Scan for the cell matching the given text and deliver its (x, y) coordinate at center. 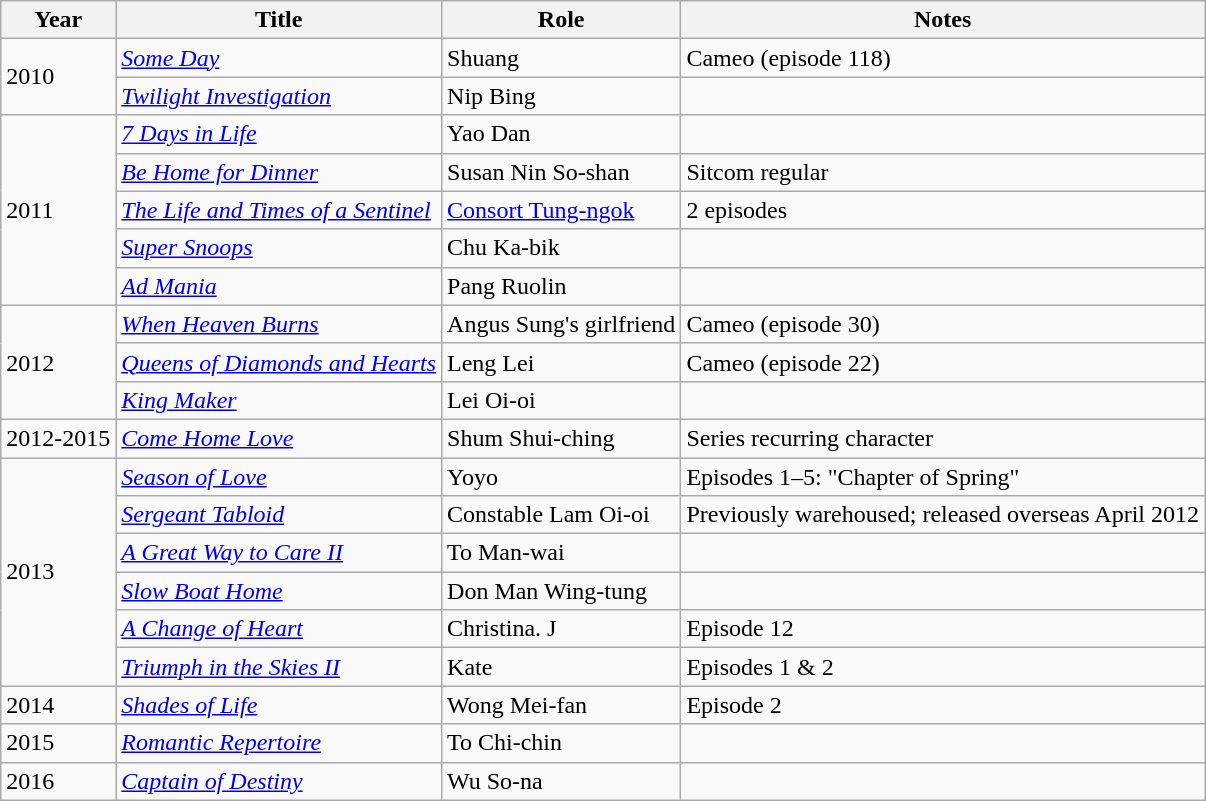
Yoyo (562, 477)
To Chi-chin (562, 743)
Cameo (episode 30) (943, 324)
2014 (58, 705)
Cameo (episode 118) (943, 58)
To Man-wai (562, 553)
The Life and Times of a Sentinel (279, 210)
Come Home Love (279, 438)
Be Home for Dinner (279, 172)
Lei Oi-oi (562, 400)
Christina. J (562, 629)
Role (562, 20)
Don Man Wing-tung (562, 591)
2 episodes (943, 210)
2010 (58, 77)
Kate (562, 667)
Twilight Investigation (279, 96)
Angus Sung's girlfriend (562, 324)
Episode 2 (943, 705)
Pang Ruolin (562, 286)
Consort Tung-ngok (562, 210)
7 Days in Life (279, 134)
2011 (58, 210)
Wong Mei-fan (562, 705)
Season of Love (279, 477)
Nip Bing (562, 96)
When Heaven Burns (279, 324)
Romantic Repertoire (279, 743)
Cameo (episode 22) (943, 362)
Queens of Diamonds and Hearts (279, 362)
Susan Nin So-shan (562, 172)
Slow Boat Home (279, 591)
Episodes 1–5: "Chapter of Spring" (943, 477)
2012 (58, 362)
Sitcom regular (943, 172)
2015 (58, 743)
2013 (58, 572)
Title (279, 20)
Shades of Life (279, 705)
Wu So-na (562, 781)
Notes (943, 20)
Previously warehoused; released overseas April 2012 (943, 515)
Chu Ka-bik (562, 248)
Shuang (562, 58)
Episodes 1 & 2 (943, 667)
Episode 12 (943, 629)
Constable Lam Oi-oi (562, 515)
Triumph in the Skies II (279, 667)
Sergeant Tabloid (279, 515)
Series recurring character (943, 438)
Shum Shui-ching (562, 438)
Leng Lei (562, 362)
A Change of Heart (279, 629)
Yao Dan (562, 134)
Super Snoops (279, 248)
2016 (58, 781)
Captain of Destiny (279, 781)
King Maker (279, 400)
Some Day (279, 58)
A Great Way to Care II (279, 553)
Year (58, 20)
Ad Mania (279, 286)
2012-2015 (58, 438)
